Provide the [x, y] coordinate of the cell's center where the given text is located.  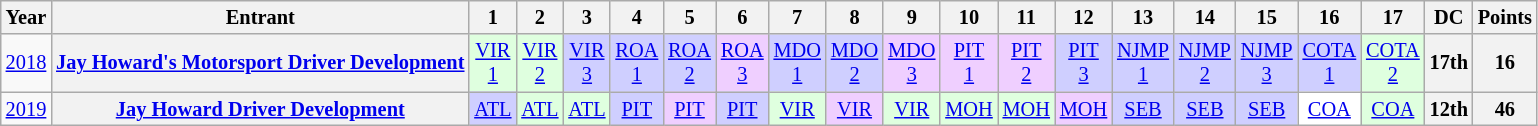
MDO3 [912, 63]
13 [1143, 17]
PIT2 [1026, 63]
DC [1449, 17]
MDO1 [798, 63]
VIR1 [492, 63]
14 [1205, 17]
12 [1084, 17]
12th [1449, 109]
46 [1505, 109]
NJMP3 [1267, 63]
COTA1 [1330, 63]
6 [742, 17]
ROA2 [690, 63]
5 [690, 17]
2018 [26, 63]
17 [1393, 17]
Jay Howard's Motorsport Driver Development [260, 63]
10 [968, 17]
Entrant [260, 17]
4 [636, 17]
COTA2 [1393, 63]
17th [1449, 63]
7 [798, 17]
MDO2 [854, 63]
2019 [26, 109]
Jay Howard Driver Development [260, 109]
8 [854, 17]
NJMP1 [1143, 63]
11 [1026, 17]
PIT1 [968, 63]
15 [1267, 17]
NJMP2 [1205, 63]
ROA3 [742, 63]
Points [1505, 17]
VIR2 [540, 63]
Year [26, 17]
9 [912, 17]
3 [586, 17]
VIR3 [586, 63]
1 [492, 17]
ROA1 [636, 63]
PIT3 [1084, 63]
2 [540, 17]
